Identify which cell holds the provided text, then report its (X, Y) central coordinate. 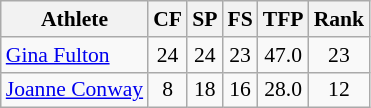
TFP (284, 19)
47.0 (284, 55)
Rank (340, 19)
18 (204, 90)
Gina Fulton (74, 55)
8 (168, 90)
12 (340, 90)
SP (204, 19)
CF (168, 19)
Athlete (74, 19)
16 (240, 90)
FS (240, 19)
Joanne Conway (74, 90)
28.0 (284, 90)
